Find where the given text appears and provide that cell's center as [x, y] coordinate. 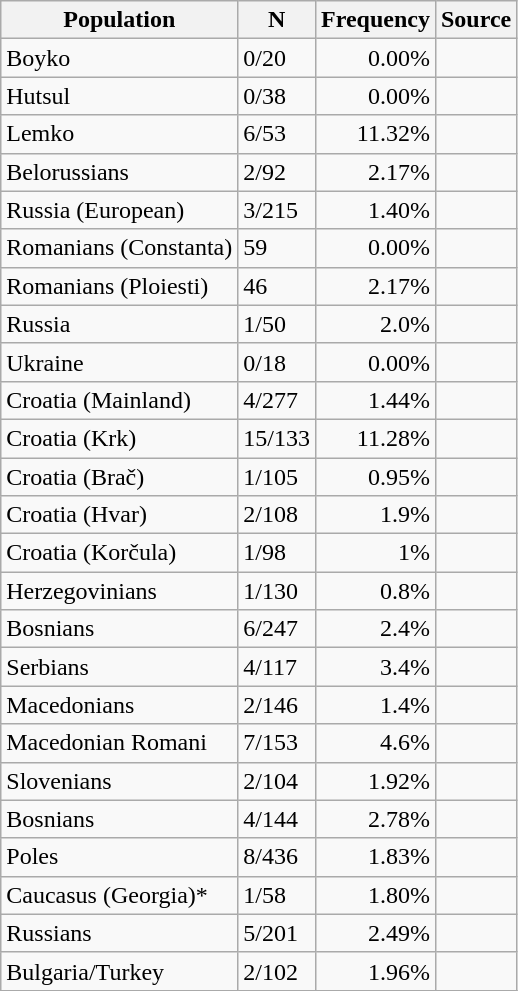
Croatia (Hvar) [120, 515]
2/104 [277, 781]
Russia (European) [120, 210]
Macedonians [120, 705]
1.40% [376, 210]
2.4% [376, 629]
Population [120, 20]
11.28% [376, 438]
0/38 [277, 96]
Croatia (Mainland) [120, 400]
0/20 [277, 58]
1.96% [376, 971]
1.80% [376, 895]
0.95% [376, 477]
1.92% [376, 781]
Macedonian Romani [120, 743]
Hutsul [120, 96]
Caucasus (Georgia)* [120, 895]
1/130 [277, 591]
2/102 [277, 971]
Russians [120, 933]
Boyko [120, 58]
1.9% [376, 515]
1/58 [277, 895]
0.8% [376, 591]
Croatia (Brač) [120, 477]
7/153 [277, 743]
4/277 [277, 400]
Romanians (Ploiesti) [120, 286]
11.32% [376, 134]
Serbians [120, 667]
Slovenians [120, 781]
2.78% [376, 819]
Bulgaria/Turkey [120, 971]
N [277, 20]
Poles [120, 857]
2/92 [277, 172]
1.44% [376, 400]
15/133 [277, 438]
Source [476, 20]
3/215 [277, 210]
1.83% [376, 857]
1% [376, 553]
1.4% [376, 705]
1/50 [277, 324]
Croatia (Korčula) [120, 553]
Russia [120, 324]
5/201 [277, 933]
Herzegovinians [120, 591]
46 [277, 286]
Lemko [120, 134]
2.0% [376, 324]
4/144 [277, 819]
6/247 [277, 629]
Belorussians [120, 172]
1/98 [277, 553]
Frequency [376, 20]
59 [277, 248]
4.6% [376, 743]
2/146 [277, 705]
4/117 [277, 667]
Croatia (Krk) [120, 438]
Romanians (Constanta) [120, 248]
2/108 [277, 515]
8/436 [277, 857]
3.4% [376, 667]
6/53 [277, 134]
Ukraine [120, 362]
0/18 [277, 362]
2.49% [376, 933]
1/105 [277, 477]
